Return [x, y] of the center of cell containing provided text 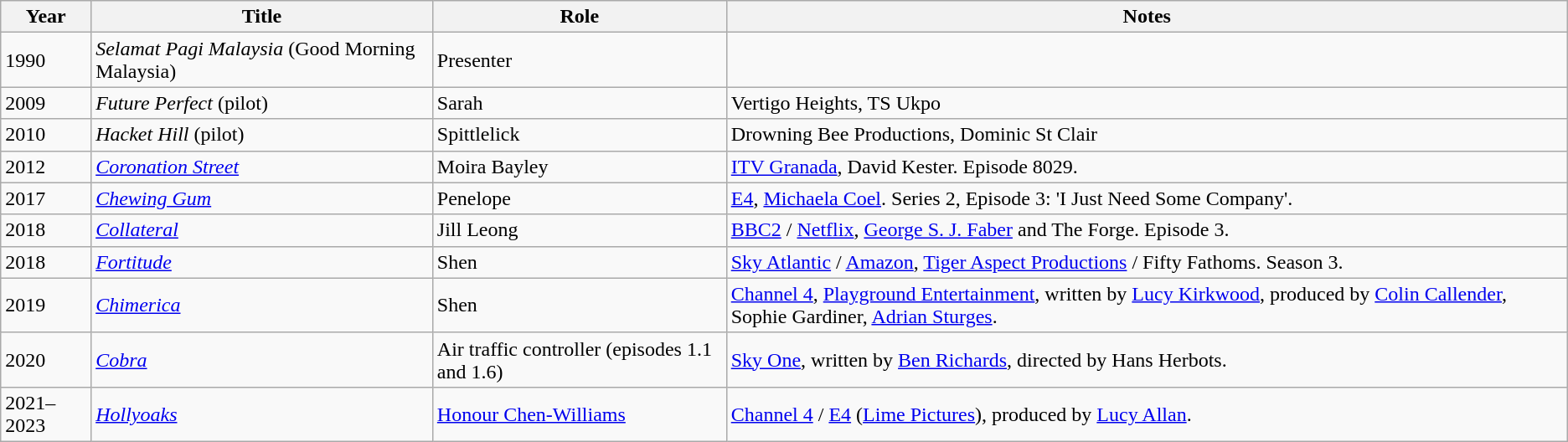
2021–2023 [46, 414]
Air traffic controller (episodes 1.1 and 1.6) [580, 360]
Moira Bayley [580, 167]
BBC2 / Netflix, George S. J. Faber and The Forge. Episode 3. [1147, 230]
E4, Michaela Coel. Series 2, Episode 3: 'I Just Need Some Company'. [1147, 198]
Hacket Hill (pilot) [262, 135]
Channel 4, Playground Entertainment, written by Lucy Kirkwood, produced by Colin Callender, Sophie Gardiner, Adrian Sturges. [1147, 305]
Vertigo Heights, TS Ukpo [1147, 103]
Future Perfect (pilot) [262, 103]
2009 [46, 103]
Sarah [580, 103]
Sky Atlantic / Amazon, Tiger Aspect Productions / Fifty Fathoms. Season 3. [1147, 262]
2019 [46, 305]
2012 [46, 167]
Hollyoaks [262, 414]
ITV Granada, David Kester. Episode 8029. [1147, 167]
1990 [46, 60]
Role [580, 17]
Chimerica [262, 305]
Spittlelick [580, 135]
Selamat Pagi Malaysia (Good Morning Malaysia) [262, 60]
Fortitude [262, 262]
Jill Leong [580, 230]
2010 [46, 135]
Channel 4 / E4 (Lime Pictures), produced by Lucy Allan. [1147, 414]
Drowning Bee Productions, Dominic St Clair [1147, 135]
2017 [46, 198]
Collateral [262, 230]
Coronation Street [262, 167]
Year [46, 17]
Penelope [580, 198]
Cobra [262, 360]
Sky One, written by Ben Richards, directed by Hans Herbots. [1147, 360]
Presenter [580, 60]
Chewing Gum [262, 198]
Honour Chen-Williams [580, 414]
Notes [1147, 17]
Title [262, 17]
2020 [46, 360]
